For the text-containing cell, return its midpoint in (x, y) coordinate format. 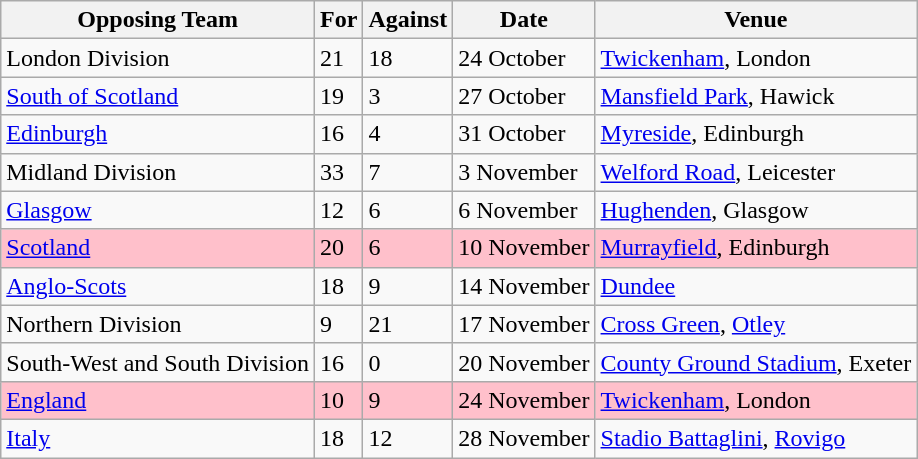
England (158, 400)
0 (408, 362)
Midland Division (158, 172)
20 November (524, 362)
Murrayfield, Edinburgh (756, 248)
33 (339, 172)
London Division (158, 58)
Scotland (158, 248)
Edinburgh (158, 134)
14 November (524, 286)
Myreside, Edinburgh (756, 134)
South-West and South Division (158, 362)
17 November (524, 324)
4 (408, 134)
24 October (524, 58)
Italy (158, 438)
Welford Road, Leicester (756, 172)
7 (408, 172)
27 October (524, 96)
6 November (524, 210)
3 November (524, 172)
28 November (524, 438)
19 (339, 96)
Against (408, 20)
Hughenden, Glasgow (756, 210)
3 (408, 96)
31 October (524, 134)
10 (339, 400)
Anglo-Scots (158, 286)
For (339, 20)
Stadio Battaglini, Rovigo (756, 438)
24 November (524, 400)
County Ground Stadium, Exeter (756, 362)
20 (339, 248)
Glasgow (158, 210)
South of Scotland (158, 96)
Venue (756, 20)
Cross Green, Otley (756, 324)
Date (524, 20)
Mansfield Park, Hawick (756, 96)
Opposing Team (158, 20)
Northern Division (158, 324)
Dundee (756, 286)
10 November (524, 248)
